Capture the cell that displays the provided text and extract its (X, Y) central coordinate. 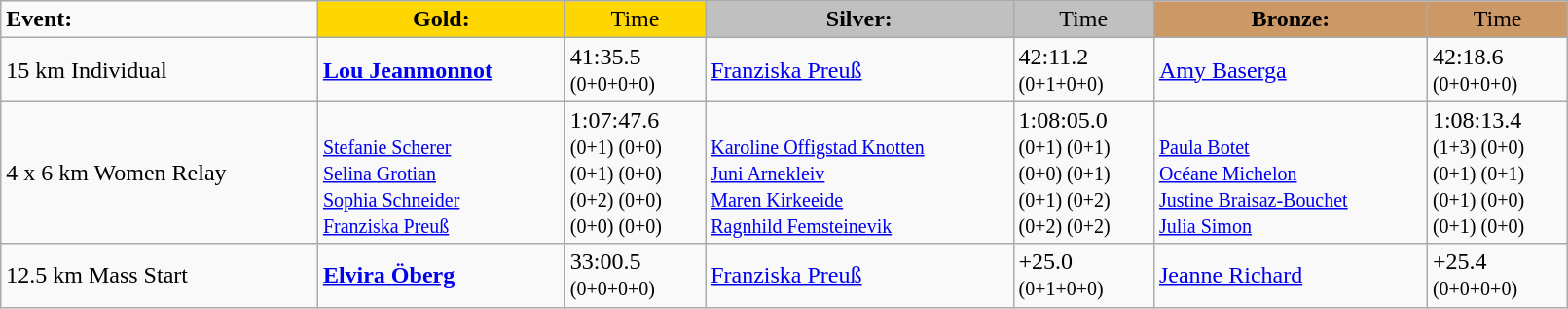
Jeanne Richard (1291, 275)
Elvira Öberg (441, 275)
4 x 6 km Women Relay (160, 173)
+25.4(0+0+0+0) (1497, 275)
Amy Baserga (1291, 70)
33:00.5(0+0+0+0) (635, 275)
1:08:13.4(1+3) (0+0)(0+1) (0+1)(0+1) (0+0)(0+1) (0+0) (1497, 173)
42:11.2(0+1+0+0) (1083, 70)
Stefanie SchererSelina GrotianSophia SchneiderFranziska Preuß (441, 173)
41:35.5(0+0+0+0) (635, 70)
1:08:05.0(0+1) (0+1)(0+0) (0+1)(0+1) (0+2)(0+2) (0+2) (1083, 173)
12.5 km Mass Start (160, 275)
15 km Individual (160, 70)
+25.0(0+1+0+0) (1083, 275)
Karoline Offigstad KnottenJuni ArnekleivMaren KirkeeideRagnhild Femsteinevik (859, 173)
1:07:47.6(0+1) (0+0)(0+1) (0+0)(0+2) (0+0)(0+0) (0+0) (635, 173)
Bronze: (1291, 19)
Paula BotetOcéane MichelonJustine Braisaz-BouchetJulia Simon (1291, 173)
Silver: (859, 19)
Lou Jeanmonnot (441, 70)
Gold: (441, 19)
Event: (160, 19)
42:18.6(0+0+0+0) (1497, 70)
